Return (X, Y) of the center of cell containing provided text 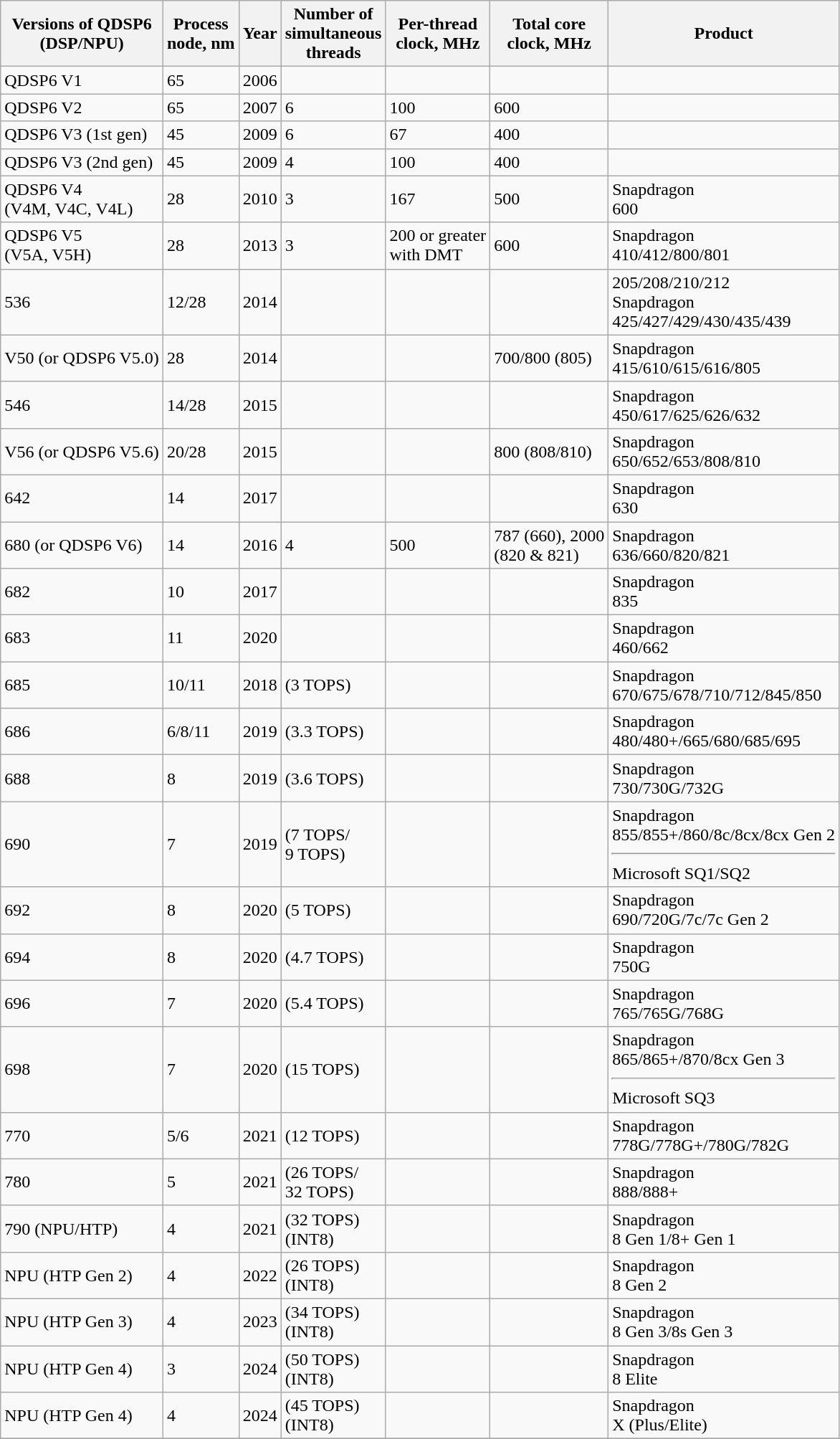
Snapdragon 460/662 (724, 638)
QDSP6 V3 (1st gen) (82, 135)
12/28 (201, 302)
(5.4 TOPS) (333, 1004)
Snapdragon 410/412/800/801 (724, 245)
(5 TOPS) (333, 911)
V56 (or QDSP6 V5.6) (82, 452)
5 (201, 1182)
(7 TOPS/9 TOPS) (333, 845)
686 (82, 731)
V50 (or QDSP6 V5.0) (82, 358)
2006 (259, 80)
Per-thread clock, MHz (438, 34)
Process node, nm (201, 34)
QDSP6 V3 (2nd gen) (82, 162)
682 (82, 592)
Snapdragon 8 Gen 2 (724, 1275)
2010 (259, 199)
690 (82, 845)
205/208/210/212 Snapdragon 425/427/429/430/435/439 (724, 302)
6/8/11 (201, 731)
(26 TOPS/32 TOPS) (333, 1182)
Product (724, 34)
167 (438, 199)
Snapdragon 670/675/678/710/712/845/850 (724, 685)
2023 (259, 1322)
Snapdragon 8 Elite (724, 1368)
NPU (HTP Gen 3) (82, 1322)
10/11 (201, 685)
2013 (259, 245)
Year (259, 34)
Snapdragon 835 (724, 592)
(50 TOPS)(INT8) (333, 1368)
(45 TOPS) (INT8) (333, 1415)
770 (82, 1136)
Snapdragon 690/720G/7c/7c Gen 2 (724, 911)
Snapdragon X (Plus/Elite) (724, 1415)
Snapdragon 778G/778G+/780G/782G (724, 1136)
Snapdragon 750G (724, 956)
(26 TOPS)(INT8) (333, 1275)
800 (808/810) (549, 452)
Snapdragon 630 (724, 498)
NPU (HTP Gen 2) (82, 1275)
(12 TOPS) (333, 1136)
QDSP6 V4 (V4M, V4C, V4L) (82, 199)
Snapdragon 765/765G/768G (724, 1004)
Snapdragon 8 Gen 3/8s Gen 3 (724, 1322)
Snapdragon 480/480+/665/680/685/695 (724, 731)
2018 (259, 685)
Snapdragon 650/652/653/808/810 (724, 452)
780 (82, 1182)
QDSP6 V5 (V5A, V5H) (82, 245)
(3 TOPS) (333, 685)
Snapdragon 855/855+/860/8c/8cx/8cx Gen 2 Microsoft SQ1/SQ2 (724, 845)
14/28 (201, 404)
(3.6 TOPS) (333, 779)
Snapdragon 636/660/820/821 (724, 545)
Snapdragon 600 (724, 199)
Snapdragon 415/610/615/616/805 (724, 358)
QDSP6 V1 (82, 80)
11 (201, 638)
680 (or QDSP6 V6) (82, 545)
(32 TOPS)(INT8) (333, 1229)
685 (82, 685)
200 or greater with DMT (438, 245)
(34 TOPS)(INT8) (333, 1322)
536 (82, 302)
Versions of QDSP6(DSP/NPU) (82, 34)
790 (NPU/HTP) (82, 1229)
2007 (259, 108)
692 (82, 911)
Snapdragon 8 Gen 1/8+ Gen 1 (724, 1229)
700/800 (805) (549, 358)
688 (82, 779)
5/6 (201, 1136)
QDSP6 V2 (82, 108)
642 (82, 498)
Number of simultaneous threads (333, 34)
546 (82, 404)
683 (82, 638)
696 (82, 1004)
(15 TOPS) (333, 1070)
(3.3 TOPS) (333, 731)
67 (438, 135)
Snapdragon 888/888+ (724, 1182)
10 (201, 592)
20/28 (201, 452)
698 (82, 1070)
787 (660), 2000 (820 & 821) (549, 545)
694 (82, 956)
Total core clock, MHz (549, 34)
2016 (259, 545)
Snapdragon 730/730G/732G (724, 779)
2022 (259, 1275)
(4.7 TOPS) (333, 956)
Snapdragon 450/617/625/626/632 (724, 404)
Snapdragon 865/865+/870/8cx Gen 3 Microsoft SQ3 (724, 1070)
